Extract the [X, Y] coordinate from the center of the cell holding the provided text.  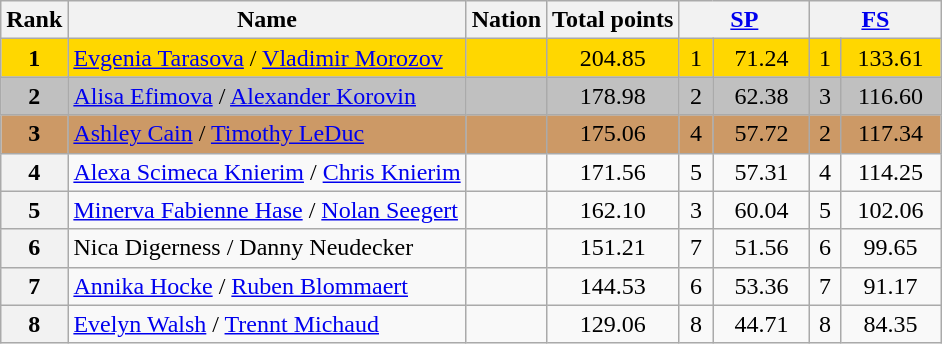
Rank [34, 20]
53.36 [762, 286]
51.56 [762, 248]
Nation [506, 20]
Annika Hocke / Ruben Blommaert [267, 286]
84.35 [890, 324]
Alisa Efimova / Alexander Korovin [267, 96]
133.61 [890, 58]
Minerva Fabienne Hase / Nolan Seegert [267, 210]
Evelyn Walsh / Trennt Michaud [267, 324]
Alexa Scimeca Knierim / Chris Knierim [267, 172]
144.53 [613, 286]
171.56 [613, 172]
71.24 [762, 58]
Ashley Cain / Timothy LeDuc [267, 134]
102.06 [890, 210]
162.10 [613, 210]
Name [267, 20]
Nica Digerness / Danny Neudecker [267, 248]
175.06 [613, 134]
60.04 [762, 210]
62.38 [762, 96]
SP [744, 20]
Total points [613, 20]
204.85 [613, 58]
116.60 [890, 96]
151.21 [613, 248]
129.06 [613, 324]
91.17 [890, 286]
99.65 [890, 248]
FS [876, 20]
178.98 [613, 96]
114.25 [890, 172]
117.34 [890, 134]
Evgenia Tarasova / Vladimir Morozov [267, 58]
44.71 [762, 324]
57.72 [762, 134]
57.31 [762, 172]
